Provide the [X, Y] coordinate of the cell's center where the given text is located.  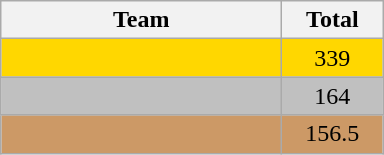
156.5 [332, 134]
Team [142, 20]
Total [332, 20]
164 [332, 96]
339 [332, 58]
